For the text-containing cell, return its midpoint in (X, Y) coordinate format. 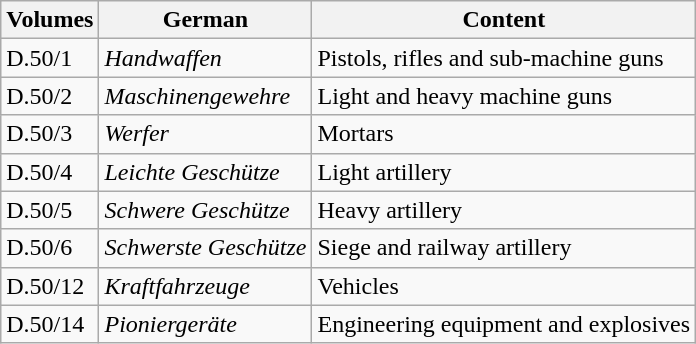
Handwaffen (206, 58)
D.50/1 (50, 58)
D.50/2 (50, 96)
Light and heavy machine guns (504, 96)
Schwerste Geschütze (206, 248)
D.50/6 (50, 248)
D.50/12 (50, 286)
D.50/4 (50, 172)
Siege and railway artillery (504, 248)
Mortars (504, 134)
Volumes (50, 20)
Werfer (206, 134)
Maschinengewehre (206, 96)
D.50/14 (50, 324)
D.50/5 (50, 210)
Leichte Geschütze (206, 172)
German (206, 20)
Vehicles (504, 286)
Pioniergeräte (206, 324)
Pistols, rifles and sub-machine guns (504, 58)
Engineering equipment and explosives (504, 324)
Schwere Geschütze (206, 210)
Heavy artillery (504, 210)
Content (504, 20)
D.50/3 (50, 134)
Kraftfahrzeuge (206, 286)
Light artillery (504, 172)
